Return (X, Y) of the center of cell containing provided text 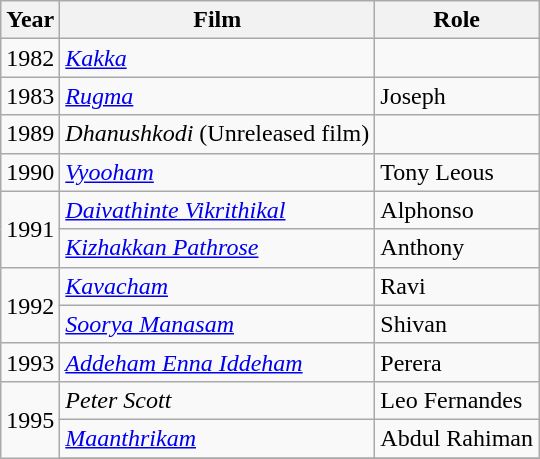
1995 (30, 419)
1983 (30, 96)
Kizhakkan Pathrose (218, 248)
Dhanushkodi (Unreleased film) (218, 134)
Vyooham (218, 172)
1992 (30, 305)
Daivathinte Vikrithikal (218, 210)
Ravi (457, 286)
Year (30, 20)
Alphonso (457, 210)
1993 (30, 362)
Leo Fernandes (457, 400)
Joseph (457, 96)
Rugma (218, 96)
Shivan (457, 324)
Addeham Enna Iddeham (218, 362)
Tony Leous (457, 172)
Anthony (457, 248)
Soorya Manasam (218, 324)
1982 (30, 58)
Abdul Rahiman (457, 438)
Peter Scott (218, 400)
Kavacham (218, 286)
Perera (457, 362)
Role (457, 20)
1991 (30, 229)
1990 (30, 172)
Kakka (218, 58)
Maanthrikam (218, 438)
Film (218, 20)
1989 (30, 134)
